From the cell containing the given text, extract its center point as [X, Y] coordinate. 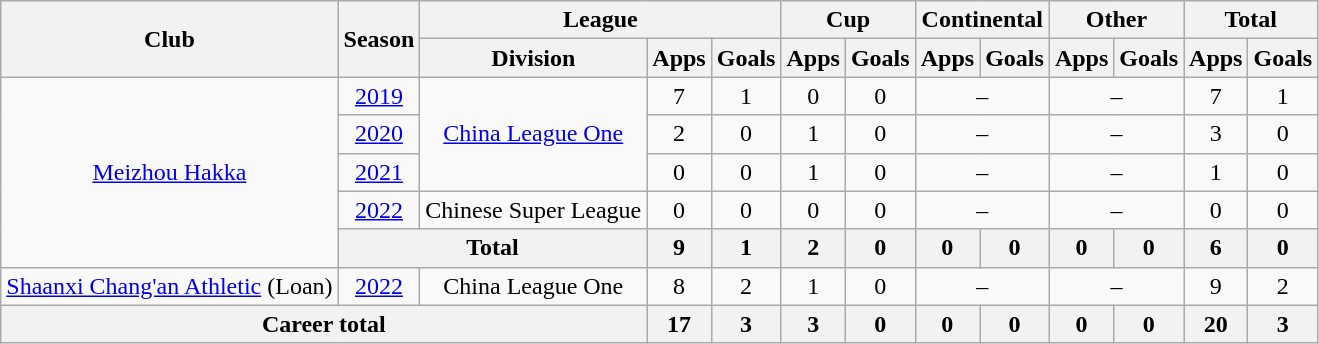
League [600, 20]
2021 [379, 172]
Meizhou Hakka [170, 172]
Continental [982, 20]
Shaanxi Chang'an Athletic (Loan) [170, 286]
17 [679, 324]
Season [379, 39]
6 [1216, 248]
Division [534, 58]
8 [679, 286]
Other [1116, 20]
Career total [324, 324]
Chinese Super League [534, 210]
Cup [848, 20]
20 [1216, 324]
2020 [379, 134]
Club [170, 39]
2019 [379, 96]
